Determine the [X, Y] coordinate at the center of the cell enclosing the given text.  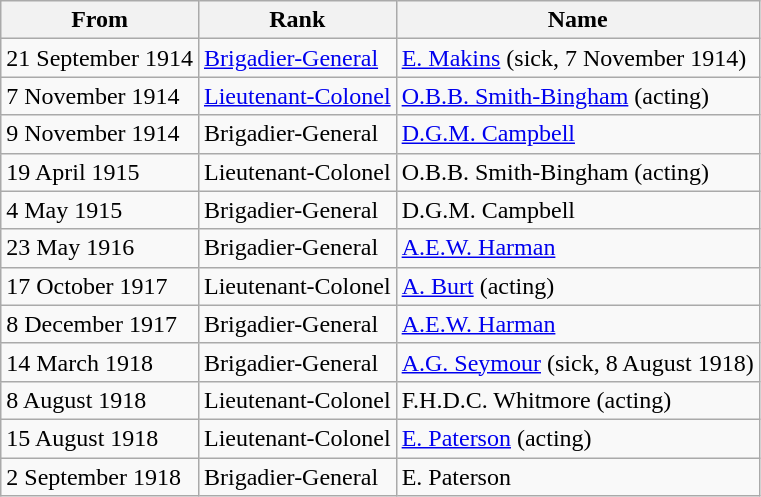
E. Makins (sick, 7 November 1914) [578, 58]
Rank [297, 20]
2 September 1918 [100, 477]
19 April 1915 [100, 172]
F.H.D.C. Whitmore (acting) [578, 400]
E. Paterson (acting) [578, 438]
15 August 1918 [100, 438]
Name [578, 20]
9 November 1914 [100, 134]
From [100, 20]
A. Burt (acting) [578, 286]
7 November 1914 [100, 96]
17 October 1917 [100, 286]
8 August 1918 [100, 400]
E. Paterson [578, 477]
23 May 1916 [100, 248]
4 May 1915 [100, 210]
8 December 1917 [100, 324]
A.G. Seymour (sick, 8 August 1918) [578, 362]
21 September 1914 [100, 58]
14 March 1918 [100, 362]
